Return the [X, Y] coordinate for the center point of the cell that contains the specified text.  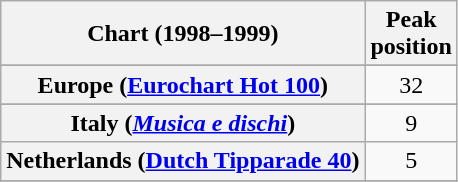
Netherlands (Dutch Tipparade 40) [183, 161]
Chart (1998–1999) [183, 34]
9 [411, 123]
Italy (Musica e dischi) [183, 123]
5 [411, 161]
Europe (Eurochart Hot 100) [183, 85]
32 [411, 85]
Peakposition [411, 34]
